Provide the [x, y] coordinate of the cell's center where the given text is located.  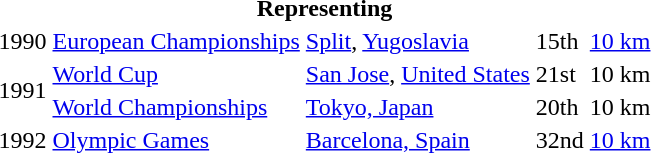
Tokyo, Japan [418, 107]
15th [560, 41]
European Championships [176, 41]
Split, Yugoslavia [418, 41]
World Championships [176, 107]
20th [560, 107]
21st [560, 74]
World Cup [176, 74]
San Jose, United States [418, 74]
